Return the [x, y] coordinate for the center point of the cell that contains the specified text.  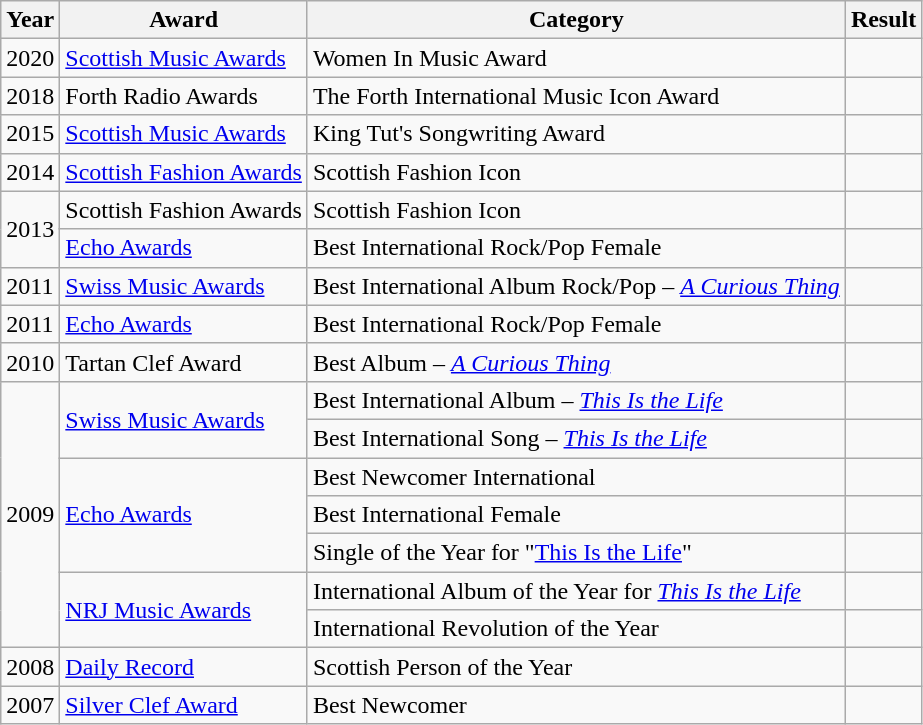
2013 [30, 229]
Scottish Person of the Year [576, 667]
Category [576, 20]
2009 [30, 514]
Single of the Year for "This Is the Life" [576, 553]
Best International Song – This Is the Life [576, 438]
International Album of the Year for This Is the Life [576, 591]
Silver Clef Award [184, 705]
The Forth International Music Icon Award [576, 96]
2018 [30, 96]
Best Newcomer [576, 705]
Women In Music Award [576, 58]
International Revolution of the Year [576, 629]
Daily Record [184, 667]
Best International Album Rock/Pop – A Curious Thing [576, 286]
NRJ Music Awards [184, 610]
2014 [30, 172]
2010 [30, 362]
Result [883, 20]
Best Newcomer International [576, 477]
2020 [30, 58]
Forth Radio Awards [184, 96]
Year [30, 20]
Best International Album – This Is the Life [576, 400]
2008 [30, 667]
2007 [30, 705]
Award [184, 20]
2015 [30, 134]
Best Album – A Curious Thing [576, 362]
Tartan Clef Award [184, 362]
King Tut's Songwriting Award [576, 134]
Best International Female [576, 515]
